Identify which cell holds the provided text, then report its (x, y) central coordinate. 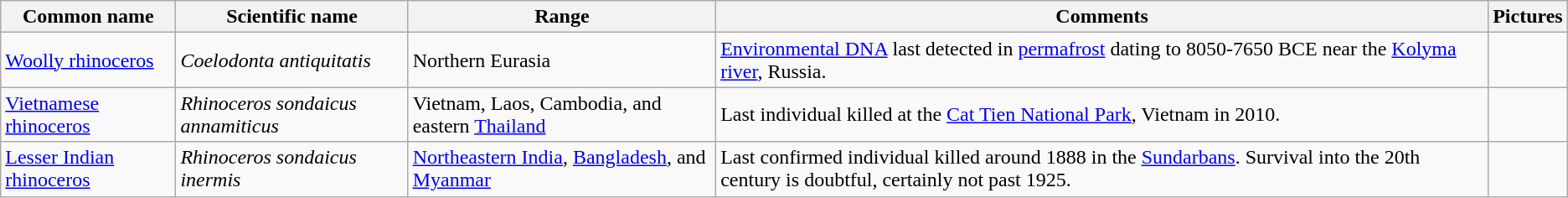
Rhinoceros sondaicus annamiticus (291, 114)
Range (562, 17)
Common name (89, 17)
Northern Eurasia (562, 60)
Rhinoceros sondaicus inermis (291, 169)
Woolly rhinoceros (89, 60)
Lesser Indian rhinoceros (89, 169)
Comments (1102, 17)
Environmental DNA last detected in permafrost dating to 8050-7650 BCE near the Kolyma river, Russia. (1102, 60)
Scientific name (291, 17)
Coelodonta antiquitatis (291, 60)
Northeastern India, Bangladesh, and Myanmar (562, 169)
Pictures (1528, 17)
Last confirmed individual killed around 1888 in the Sundarbans. Survival into the 20th century is doubtful, certainly not past 1925. (1102, 169)
Vietnam, Laos, Cambodia, and eastern Thailand (562, 114)
Vietnamese rhinoceros (89, 114)
Last individual killed at the Cat Tien National Park, Vietnam in 2010. (1102, 114)
